Find where the given text appears and provide that cell's center as [x, y] coordinate. 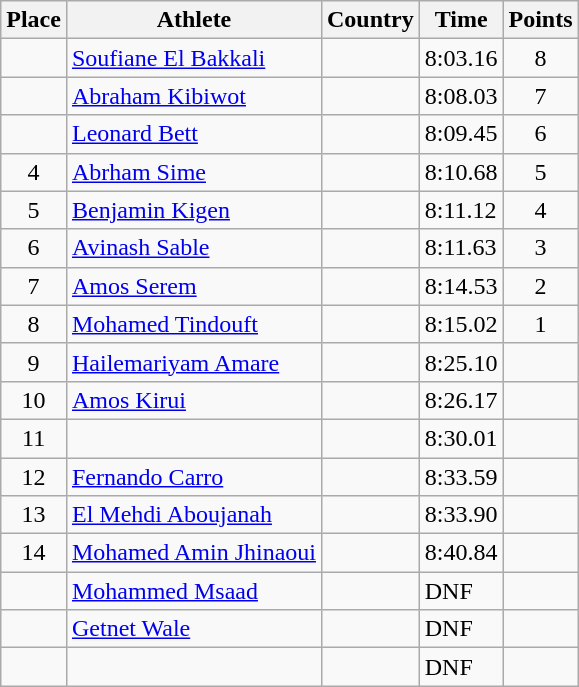
8:11.12 [461, 210]
8:11.63 [461, 248]
8:08.03 [461, 96]
3 [540, 248]
2 [540, 286]
8:26.17 [461, 400]
1 [540, 324]
Amos Serem [194, 286]
Fernando Carro [194, 477]
8:10.68 [461, 172]
8:33.90 [461, 515]
8:33.59 [461, 477]
Abrham Sime [194, 172]
11 [34, 438]
Getnet Wale [194, 629]
Mohammed Msaad [194, 591]
Athlete [194, 20]
8:09.45 [461, 134]
El Mehdi Aboujanah [194, 515]
Amos Kirui [194, 400]
8:03.16 [461, 58]
Points [540, 20]
8:25.10 [461, 362]
9 [34, 362]
Mohamed Amin Jhinaoui [194, 553]
10 [34, 400]
8:30.01 [461, 438]
Hailemariyam Amare [194, 362]
8:40.84 [461, 553]
Soufiane El Bakkali [194, 58]
Mohamed Tindouft [194, 324]
14 [34, 553]
Country [370, 20]
Place [34, 20]
Avinash Sable [194, 248]
8:15.02 [461, 324]
Time [461, 20]
Abraham Kibiwot [194, 96]
12 [34, 477]
8:14.53 [461, 286]
13 [34, 515]
Leonard Bett [194, 134]
Benjamin Kigen [194, 210]
